From the cell containing the given text, extract its center point as [x, y] coordinate. 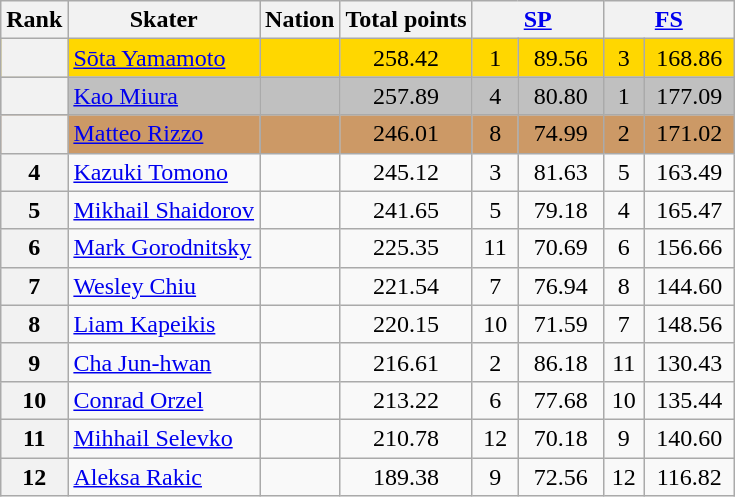
168.86 [689, 58]
SP [538, 20]
245.12 [406, 172]
70.69 [560, 248]
130.43 [689, 362]
144.60 [689, 286]
Conrad Orzel [164, 400]
246.01 [406, 134]
140.60 [689, 438]
241.65 [406, 210]
Nation [300, 20]
Aleksa Rakic [164, 477]
116.82 [689, 477]
79.18 [560, 210]
Liam Kapeikis [164, 324]
Cha Jun-hwan [164, 362]
Skater [164, 20]
257.89 [406, 96]
165.47 [689, 210]
74.99 [560, 134]
210.78 [406, 438]
Kazuki Tomono [164, 172]
FS [668, 20]
156.66 [689, 248]
Wesley Chiu [164, 286]
71.59 [560, 324]
Matteo Rizzo [164, 134]
86.18 [560, 362]
177.09 [689, 96]
70.18 [560, 438]
213.22 [406, 400]
171.02 [689, 134]
80.80 [560, 96]
Mikhail Shaidorov [164, 210]
Mark Gorodnitsky [164, 248]
77.68 [560, 400]
Kao Miura [164, 96]
81.63 [560, 172]
135.44 [689, 400]
189.38 [406, 477]
72.56 [560, 477]
163.49 [689, 172]
Sōta Yamamoto [164, 58]
89.56 [560, 58]
148.56 [689, 324]
216.61 [406, 362]
Rank [34, 20]
221.54 [406, 286]
76.94 [560, 286]
220.15 [406, 324]
258.42 [406, 58]
Mihhail Selevko [164, 438]
225.35 [406, 248]
Total points [406, 20]
